Capture the cell that displays the provided text and extract its (X, Y) central coordinate. 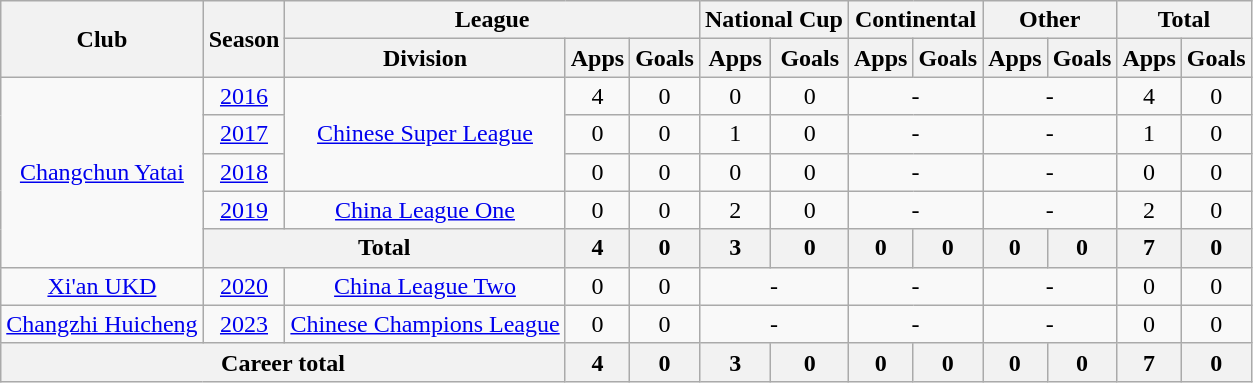
Club (102, 39)
Changzhi Huicheng (102, 324)
2020 (244, 286)
Chinese Champions League (425, 324)
China League One (425, 210)
League (492, 20)
2018 (244, 172)
2017 (244, 134)
Season (244, 39)
National Cup (774, 20)
2019 (244, 210)
Chinese Super League (425, 134)
China League Two (425, 286)
Division (425, 58)
Continental (915, 20)
Other (1050, 20)
2023 (244, 324)
Xi'an UKD (102, 286)
Changchun Yatai (102, 172)
2016 (244, 96)
Career total (283, 362)
